Pinpoint the cell where the given text exists, returning its (X, Y) midpoint coordinate. 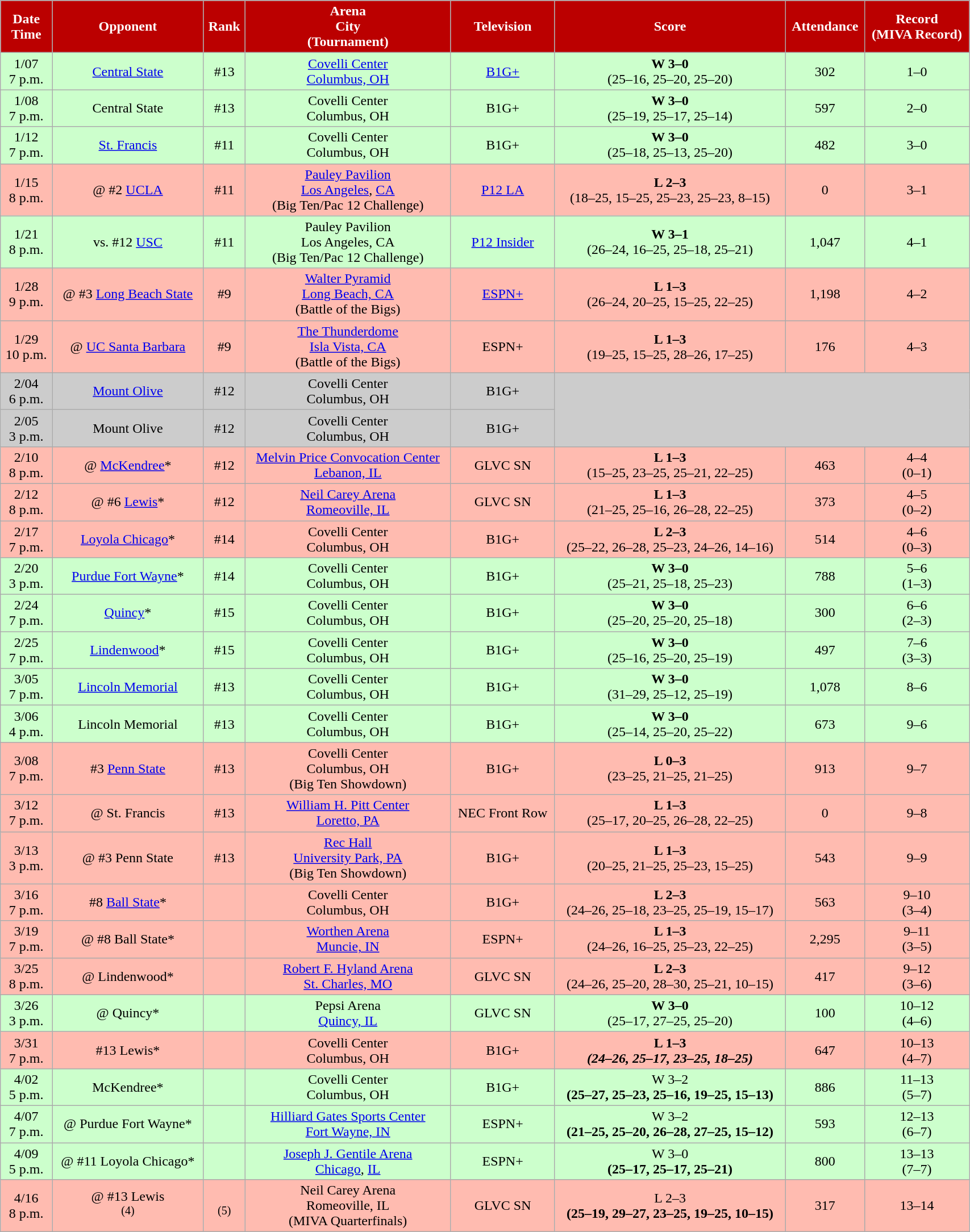
3/317 p.m. (26, 1050)
W 3–0(31–29, 25–12, 25–19) (670, 687)
L 1–3(24–26, 16–25, 25–23, 22–25) (670, 939)
@ Lindenwood* (128, 976)
#8 Ball State* (128, 902)
2/203 p.m. (26, 576)
176 (825, 346)
6–6(2–3) (917, 613)
L 1–3(20–25, 21–25, 25–23, 15–25) (670, 858)
2/247 p.m. (26, 613)
Robert F. Hyland ArenaSt. Charles, MO (348, 976)
W 3–2(25–27, 25–23, 25–16, 19–25, 15–13) (670, 1087)
5–6(1–3) (917, 576)
@ #11 Loyola Chicago* (128, 1161)
Attendance (825, 27)
@ Purdue Fort Wayne* (128, 1124)
W 3–0(25–14, 25–20, 25–22) (670, 724)
Score (670, 27)
9–11(3–5) (917, 939)
Joseph J. Gentile ArenaChicago, IL (348, 1161)
10–13(4–7) (917, 1050)
Neil Carey ArenaRomeoville, IL (348, 502)
L 1–3(21–25, 25–16, 26–28, 22–25) (670, 502)
9–6 (917, 724)
3/064 p.m. (26, 724)
4/077 p.m. (26, 1124)
Opponent (128, 27)
1/158 p.m. (26, 190)
482 (825, 145)
1/127 p.m. (26, 145)
4–3 (917, 346)
3/258 p.m. (26, 976)
4/168 p.m. (26, 1206)
8–6 (917, 687)
4/095 p.m. (26, 1161)
3–0 (917, 145)
W 3–0(25–16, 25–20, 25–20) (670, 72)
317 (825, 1206)
L 1–3(25–17, 20–25, 26–28, 22–25) (670, 813)
10–12(4–6) (917, 1013)
William H. Pitt CenterLoretto, PA (348, 813)
2/046 p.m. (26, 391)
13–14 (917, 1206)
1–0 (917, 72)
3/263 p.m. (26, 1013)
7–6(3–3) (917, 650)
417 (825, 976)
L 1–3(15–25, 23–25, 25–21, 22–25) (670, 465)
@ #8 Ball State* (128, 939)
Worthen ArenaMuncie, IN (348, 939)
463 (825, 465)
913 (825, 769)
4/025 p.m. (26, 1087)
@ #6 Lewis* (128, 502)
W 3–2(21–25, 25–20, 26–28, 27–25, 15–12) (670, 1124)
@ UC Santa Barbara (128, 346)
McKendree* (128, 1087)
@ #13 Lewis (4) (128, 1206)
L 2–3(18–25, 15–25, 25–23, 25–23, 8–15) (670, 190)
4–2 (917, 294)
@ #2 UCLA (128, 190)
DateTime (26, 27)
788 (825, 576)
St. Francis (128, 145)
L 2–3(25–22, 26–28, 25–23, 24–26, 14–16) (670, 538)
13–13(7–7) (917, 1161)
2/177 p.m. (26, 538)
12–13(6–7) (917, 1124)
ArenaCity(Tournament) (348, 27)
(5) (224, 1206)
3/087 p.m. (26, 769)
Walter PyramidLong Beach, CA(Battle of the Bigs) (348, 294)
4–4(0–1) (917, 465)
800 (825, 1161)
W 3–0(25–20, 25–20, 25–18) (670, 613)
W 3–0(25–17, 27–25, 25–20) (670, 1013)
#13 Lewis* (128, 1050)
Quincy* (128, 613)
W 3–1(26–24, 16–25, 25–18, 25–21) (670, 242)
1,198 (825, 294)
100 (825, 1013)
@ St. Francis (128, 813)
L 1–3(26–24, 20–25, 15–25, 22–25) (670, 294)
vs. #12 USC (128, 242)
3/127 p.m. (26, 813)
Purdue Fort Wayne* (128, 576)
2–0 (917, 108)
Covelli CenterColumbus, OH(Big Ten Showdown) (348, 769)
4–1 (917, 242)
563 (825, 902)
Pepsi ArenaQuincy, IL (348, 1013)
Record(MIVA Record) (917, 27)
L 0–3(23–25, 21–25, 21–25) (670, 769)
L 1–3(19–25, 15–25, 28–26, 17–25) (670, 346)
4–6(0–3) (917, 538)
W 3–0(25–16, 25–20, 25–19) (670, 650)
647 (825, 1050)
1/218 p.m. (26, 242)
W 3–0(25–17, 25–17, 25–21) (670, 1161)
Lindenwood* (128, 650)
L 2–3(25–19, 29–27, 23–25, 19–25, 10–15) (670, 1206)
2/108 p.m. (26, 465)
9–8 (917, 813)
@ McKendree* (128, 465)
#3 Penn State (128, 769)
3/057 p.m. (26, 687)
514 (825, 538)
P12 LA (502, 190)
9–7 (917, 769)
4–5(0–2) (917, 502)
497 (825, 650)
W 3–0(25–21, 25–18, 25–23) (670, 576)
3/167 p.m. (26, 902)
597 (825, 108)
Melvin Price Convocation CenterLebanon, IL (348, 465)
L 1–3 (24–26, 25–17, 23–25, 18–25) (670, 1050)
1,047 (825, 242)
Neil Carey ArenaRomeoville, IL(MIVA Quarterfinals) (348, 1206)
1/289 p.m. (26, 294)
593 (825, 1124)
1,078 (825, 687)
673 (825, 724)
2/053 p.m. (26, 428)
1/087 p.m. (26, 108)
L 2–3(24–26, 25–20, 28–30, 25–21, 10–15) (670, 976)
1/077 p.m. (26, 72)
9–10(3–4) (917, 902)
Rank (224, 27)
Rec HallUniversity Park, PA(Big Ten Showdown) (348, 858)
@ #3 Penn State (128, 858)
3/197 p.m. (26, 939)
2,295 (825, 939)
P12 Insider (502, 242)
Television (502, 27)
11–13(5–7) (917, 1087)
@ Quincy* (128, 1013)
@ #3 Long Beach State (128, 294)
543 (825, 858)
886 (825, 1087)
Loyola Chicago* (128, 538)
1/2910 p.m. (26, 346)
2/128 p.m. (26, 502)
2/257 p.m. (26, 650)
3–1 (917, 190)
373 (825, 502)
Hilliard Gates Sports CenterFort Wayne, IN (348, 1124)
3/133 p.m. (26, 858)
The ThunderdomeIsla Vista, CA(Battle of the Bigs) (348, 346)
W 3–0(25–19, 25–17, 25–14) (670, 108)
9–9 (917, 858)
W 3–0(25–18, 25–13, 25–20) (670, 145)
300 (825, 613)
NEC Front Row (502, 813)
302 (825, 72)
L 2–3(24–26, 25–18, 23–25, 25–19, 15–17) (670, 902)
9–12(3–6) (917, 976)
